Provide the [X, Y] coordinate of the cell's center where the given text is located.  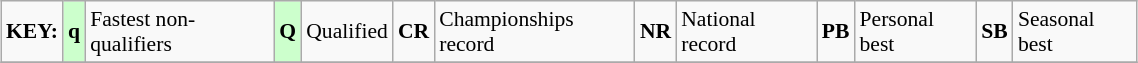
q [74, 32]
Championships record [534, 32]
Qualified [347, 32]
Q [288, 32]
Personal best [916, 32]
KEY: [32, 32]
CR [414, 32]
NR [656, 32]
Seasonal best [1075, 32]
National record [746, 32]
PB [836, 32]
SB [994, 32]
Fastest non-qualifiers [180, 32]
